Capture the cell that displays the provided text and extract its [X, Y] central coordinate. 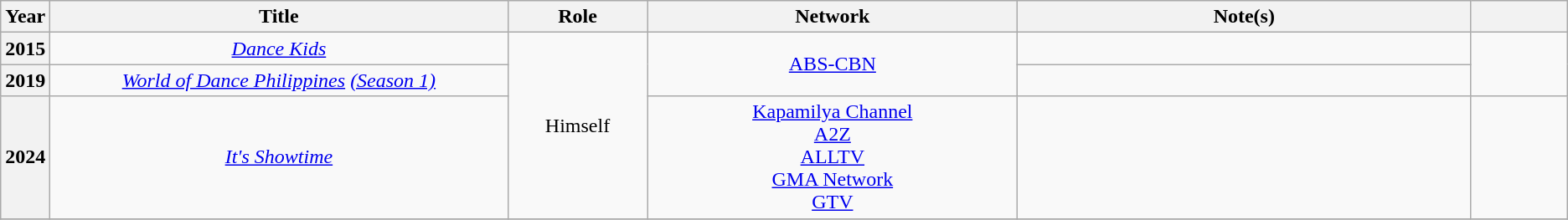
2015 [25, 49]
Dance Kids [279, 49]
Year [25, 17]
2019 [25, 80]
Role [578, 17]
ABS-CBN [833, 64]
Himself [578, 125]
World of Dance Philippines (Season 1) [279, 80]
Kapamilya Channel A2Z ALLTV GMA Network GTV [833, 157]
Title [279, 17]
It's Showtime [279, 157]
Note(s) [1245, 17]
2024 [25, 157]
Network [833, 17]
